For the text-containing cell, return its midpoint in (x, y) coordinate format. 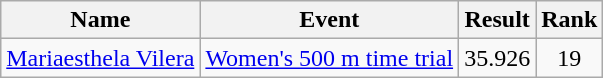
Result (498, 20)
Event (330, 20)
19 (570, 58)
Name (100, 20)
Rank (570, 20)
Mariaesthela Vilera (100, 58)
Women's 500 m time trial (330, 58)
35.926 (498, 58)
